Return (x, y) of the center of cell containing provided text 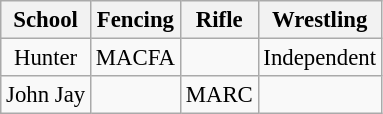
School (46, 20)
MACFA (135, 58)
Hunter (46, 58)
John Jay (46, 95)
Independent (320, 58)
Wrestling (320, 20)
MARC (219, 95)
Rifle (219, 20)
Fencing (135, 20)
